Return [X, Y] of the center of cell containing provided text 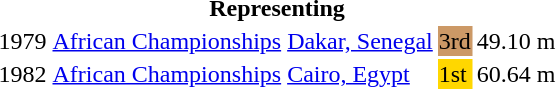
Cairo, Egypt [360, 74]
3rd [454, 41]
1st [454, 74]
Dakar, Senegal [360, 41]
